Pinpoint the cell where the given text exists, returning its [X, Y] midpoint coordinate. 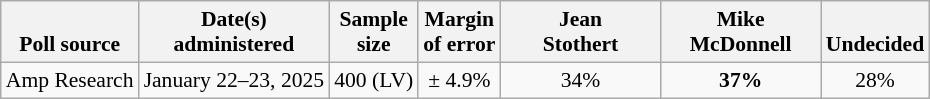
MikeMcDonnell [741, 32]
Undecided [875, 32]
JeanStothert [580, 32]
Samplesize [374, 32]
400 (LV) [374, 80]
January 22–23, 2025 [234, 80]
34% [580, 80]
Amp Research [70, 80]
Date(s)administered [234, 32]
Marginof error [459, 32]
28% [875, 80]
Poll source [70, 32]
± 4.9% [459, 80]
37% [741, 80]
